From the cell containing the given text, extract its center point as [X, Y] coordinate. 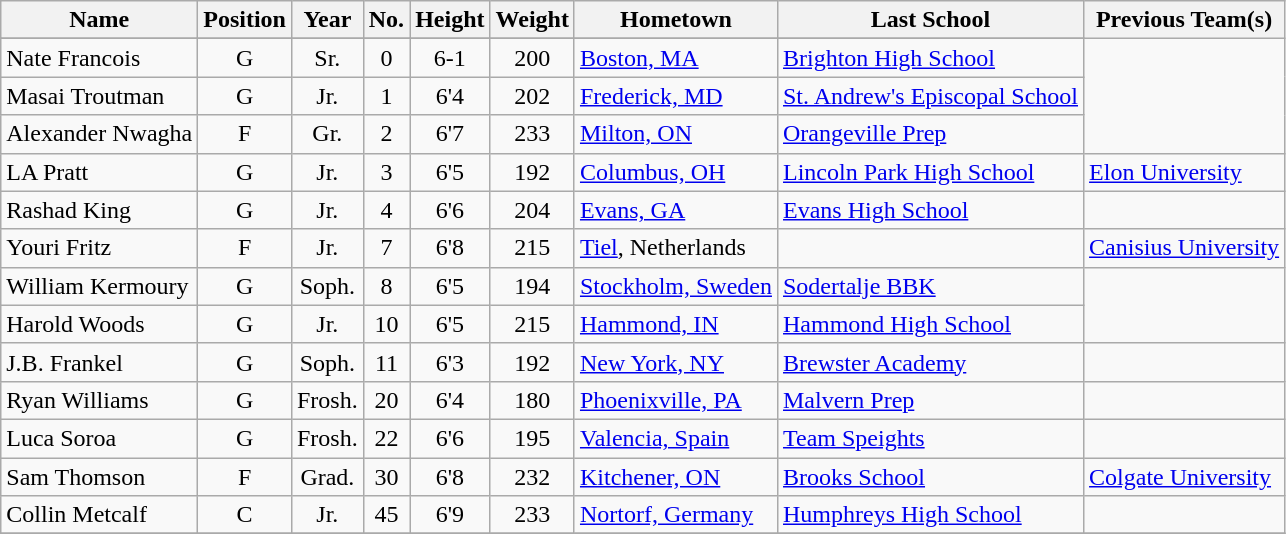
Grad. [327, 477]
Milton, ON [676, 134]
Evans, GA [676, 210]
Nortorf, Germany [676, 515]
Boston, MA [676, 58]
1 [386, 96]
Masai Troutman [100, 96]
Columbus, OH [676, 172]
C [245, 515]
Weight [532, 20]
202 [532, 96]
Height [450, 20]
Alexander Nwagha [100, 134]
3 [386, 172]
Humphreys High School [930, 515]
Canisius University [1184, 248]
4 [386, 210]
Last School [930, 20]
Tiel, Netherlands [676, 248]
Hammond High School [930, 324]
10 [386, 324]
195 [532, 438]
Hometown [676, 20]
J.B. Frankel [100, 362]
Frederick, MD [676, 96]
22 [386, 438]
20 [386, 400]
Nate Francois [100, 58]
Hammond, IN [676, 324]
Sr. [327, 58]
Brooks School [930, 477]
30 [386, 477]
New York, NY [676, 362]
7 [386, 248]
204 [532, 210]
Phoenixville, PA [676, 400]
Luca Soroa [100, 438]
8 [386, 286]
2 [386, 134]
6'7 [450, 134]
Previous Team(s) [1184, 20]
6'3 [450, 362]
Kitchener, ON [676, 477]
45 [386, 515]
200 [532, 58]
194 [532, 286]
6-1 [450, 58]
Elon University [1184, 172]
Brighton High School [930, 58]
William Kermoury [100, 286]
6'9 [450, 515]
Team Speights [930, 438]
Year [327, 20]
180 [532, 400]
Position [245, 20]
Youri Fritz [100, 248]
0 [386, 58]
No. [386, 20]
11 [386, 362]
Orangeville Prep [930, 134]
Rashad King [100, 210]
Collin Metcalf [100, 515]
Name [100, 20]
Brewster Academy [930, 362]
Colgate University [1184, 477]
LA Pratt [100, 172]
Lincoln Park High School [930, 172]
232 [532, 477]
Sodertalje BBK [930, 286]
Valencia, Spain [676, 438]
Stockholm, Sweden [676, 286]
Ryan Williams [100, 400]
Sam Thomson [100, 477]
Gr. [327, 134]
St. Andrew's Episcopal School [930, 96]
Harold Woods [100, 324]
Malvern Prep [930, 400]
Evans High School [930, 210]
